Detect which cell encompasses the target text, then output its [X, Y] center coordinate. 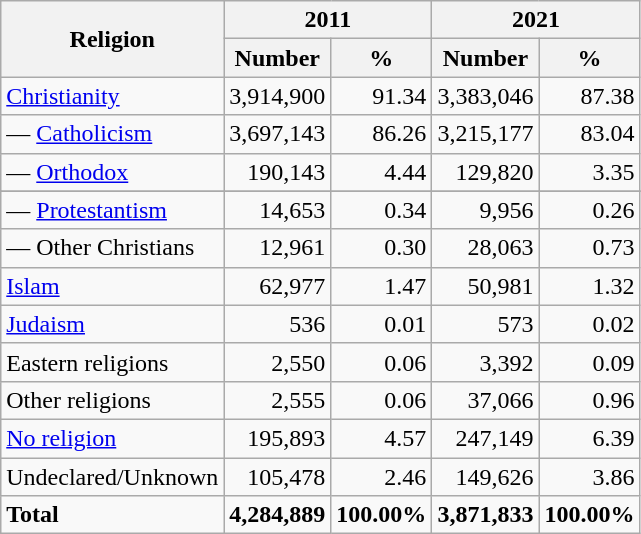
6.39 [590, 438]
0.02 [590, 324]
536 [278, 324]
149,626 [486, 477]
9,956 [486, 210]
37,066 [486, 400]
91.34 [382, 96]
12,961 [278, 248]
14,653 [278, 210]
0.73 [590, 248]
— Orthodox [112, 172]
No religion [112, 438]
50,981 [486, 286]
Total [112, 515]
Judaism [112, 324]
Eastern religions [112, 362]
3,914,900 [278, 96]
3,871,833 [486, 515]
1.32 [590, 286]
0.09 [590, 362]
2.46 [382, 477]
4.57 [382, 438]
105,478 [278, 477]
2,550 [278, 362]
4,284,889 [278, 515]
3.86 [590, 477]
— Protestantism [112, 210]
0.26 [590, 210]
0.34 [382, 210]
3.35 [590, 172]
3,392 [486, 362]
87.38 [590, 96]
62,977 [278, 286]
573 [486, 324]
Undeclared/Unknown [112, 477]
Islam [112, 286]
Christianity [112, 96]
2021 [536, 20]
0.30 [382, 248]
0.96 [590, 400]
— Catholicism [112, 134]
Other religions [112, 400]
3,697,143 [278, 134]
190,143 [278, 172]
195,893 [278, 438]
28,063 [486, 248]
129,820 [486, 172]
Religion [112, 39]
83.04 [590, 134]
4.44 [382, 172]
247,149 [486, 438]
86.26 [382, 134]
0.01 [382, 324]
2,555 [278, 400]
3,215,177 [486, 134]
2011 [328, 20]
— Other Christians [112, 248]
3,383,046 [486, 96]
1.47 [382, 286]
